For the text-containing cell, return its midpoint in [x, y] coordinate format. 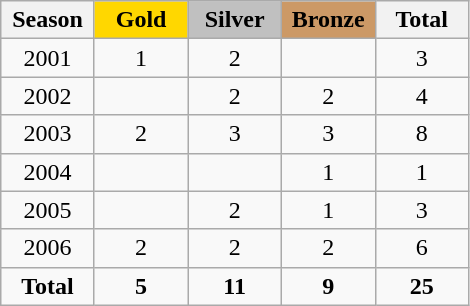
2006 [48, 248]
2004 [48, 172]
Bronze [328, 20]
2003 [48, 134]
9 [328, 286]
Gold [141, 20]
Season [48, 20]
8 [422, 134]
25 [422, 286]
6 [422, 248]
4 [422, 96]
2005 [48, 210]
Silver [235, 20]
2002 [48, 96]
5 [141, 286]
11 [235, 286]
2001 [48, 58]
